Capture the cell that displays the provided text and extract its (X, Y) central coordinate. 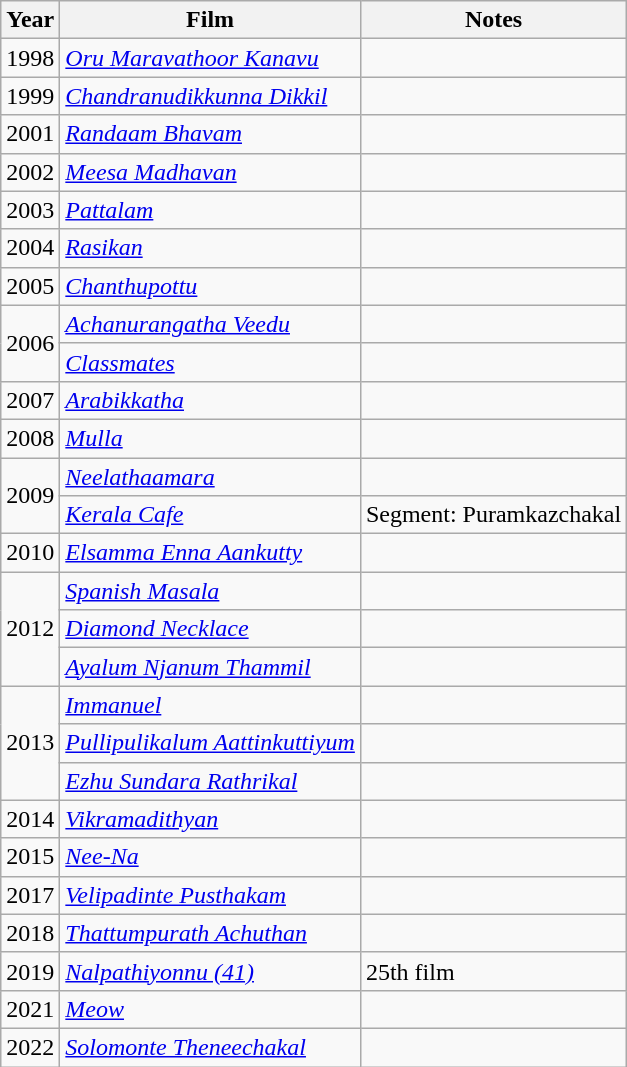
Achanurangatha Veedu (210, 324)
2017 (30, 895)
Thattumpurath Achuthan (210, 933)
Pullipulikalum Aattinkuttiyum (210, 743)
Elsamma Enna Aankutty (210, 553)
2003 (30, 210)
Nee-Na (210, 857)
Ezhu Sundara Rathrikal (210, 781)
Arabikkatha (210, 400)
Mulla (210, 438)
2010 (30, 553)
2009 (30, 496)
Velipadinte Pusthakam (210, 895)
Meesa Madhavan (210, 172)
Solomonte Theneechakal (210, 1047)
2006 (30, 343)
2021 (30, 1009)
Notes (493, 20)
2005 (30, 286)
Meow (210, 1009)
2015 (30, 857)
Ayalum Njanum Thammil (210, 667)
Spanish Masala (210, 591)
1998 (30, 58)
Diamond Necklace (210, 629)
2007 (30, 400)
2008 (30, 438)
2013 (30, 743)
Oru Maravathoor Kanavu (210, 58)
2012 (30, 629)
2022 (30, 1047)
Randaam Bhavam (210, 134)
25th film (493, 971)
Year (30, 20)
Immanuel (210, 705)
2002 (30, 172)
Classmates (210, 362)
Film (210, 20)
Pattalam (210, 210)
Chandranudikkunna Dikkil (210, 96)
2001 (30, 134)
2014 (30, 819)
2018 (30, 933)
2004 (30, 248)
Segment: Puramkazchakal (493, 515)
2019 (30, 971)
Nalpathiyonnu (41) (210, 971)
Chanthupottu (210, 286)
Neelathaamara (210, 477)
Rasikan (210, 248)
Kerala Cafe (210, 515)
Vikramadithyan (210, 819)
1999 (30, 96)
